Determine the [X, Y] coordinate at the center of the cell enclosing the given text.  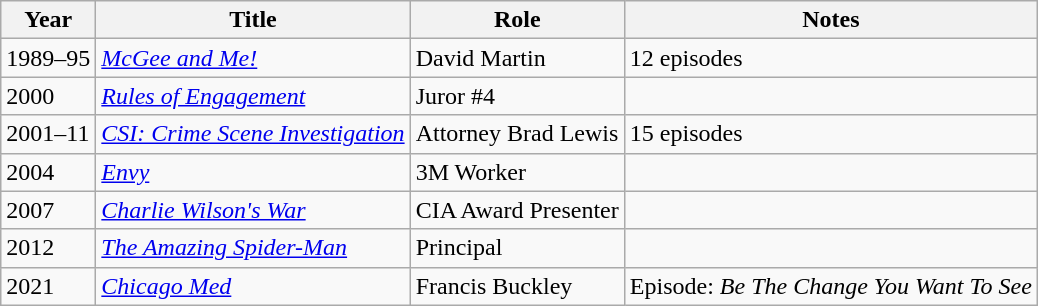
Episode: Be The Change You Want To See [830, 286]
2021 [48, 286]
David Martin [517, 58]
Charlie Wilson's War [253, 210]
CIA Award Presenter [517, 210]
1989–95 [48, 58]
2000 [48, 96]
Notes [830, 20]
2007 [48, 210]
Year [48, 20]
Envy [253, 172]
Title [253, 20]
Rules of Engagement [253, 96]
15 episodes [830, 134]
2001–11 [48, 134]
Juror #4 [517, 96]
Francis Buckley [517, 286]
3M Worker [517, 172]
2004 [48, 172]
Principal [517, 248]
2012 [48, 248]
Role [517, 20]
The Amazing Spider-Man [253, 248]
Attorney Brad Lewis [517, 134]
Chicago Med [253, 286]
McGee and Me! [253, 58]
CSI: Crime Scene Investigation [253, 134]
12 episodes [830, 58]
